From the cell containing the given text, extract its center point as (X, Y) coordinate. 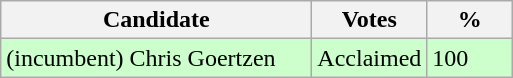
Acclaimed (370, 58)
(incumbent) Chris Goertzen (156, 58)
100 (470, 58)
Candidate (156, 20)
Votes (370, 20)
% (470, 20)
